For the text-containing cell, return its midpoint in [X, Y] coordinate format. 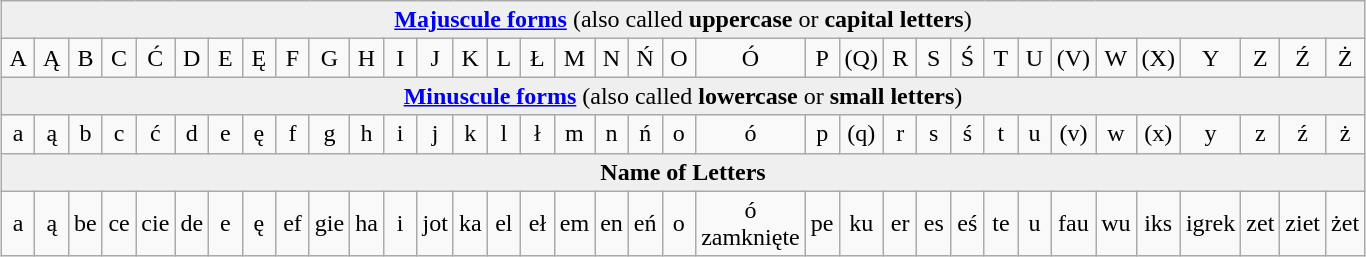
H [367, 58]
ź [1303, 134]
iks [1158, 224]
t [1001, 134]
Ć [156, 58]
j [435, 134]
L [504, 58]
er [900, 224]
O [679, 58]
s [934, 134]
eł [538, 224]
(Q) [861, 58]
jot [435, 224]
ó [751, 134]
B [86, 58]
Minuscule forms (also called lowercase or small letters) [682, 96]
en [612, 224]
es [934, 224]
U [1035, 58]
ef [293, 224]
F [293, 58]
el [504, 224]
Name of Letters [682, 172]
ń [645, 134]
(X) [1158, 58]
Majuscule forms (also called uppercase or capital letters) [682, 20]
żet [1346, 224]
p [822, 134]
D [192, 58]
(q) [861, 134]
Ł [538, 58]
r [900, 134]
ó zamknięte [751, 224]
te [1001, 224]
f [293, 134]
eś [968, 224]
Ź [1303, 58]
pe [822, 224]
d [192, 134]
de [192, 224]
zet [1260, 224]
K [470, 58]
E [226, 58]
I [400, 58]
cie [156, 224]
(x) [1158, 134]
P [822, 58]
gie [329, 224]
igrek [1210, 224]
T [1001, 58]
Z [1260, 58]
b [86, 134]
h [367, 134]
ku [861, 224]
ka [470, 224]
Ś [968, 58]
N [612, 58]
Y [1210, 58]
Ę [259, 58]
J [435, 58]
Ń [645, 58]
em [574, 224]
ł [538, 134]
ziet [1303, 224]
m [574, 134]
eń [645, 224]
c [119, 134]
ha [367, 224]
Ó [751, 58]
ce [119, 224]
M [574, 58]
wu [1116, 224]
n [612, 134]
k [470, 134]
z [1260, 134]
be [86, 224]
ś [968, 134]
W [1116, 58]
Ą [52, 58]
fau [1073, 224]
R [900, 58]
l [504, 134]
ż [1346, 134]
S [934, 58]
w [1116, 134]
(V) [1073, 58]
C [119, 58]
Ż [1346, 58]
g [329, 134]
y [1210, 134]
ć [156, 134]
G [329, 58]
A [18, 58]
(v) [1073, 134]
